Search for the cell housing the specified text and yield its [x, y] center coordinate. 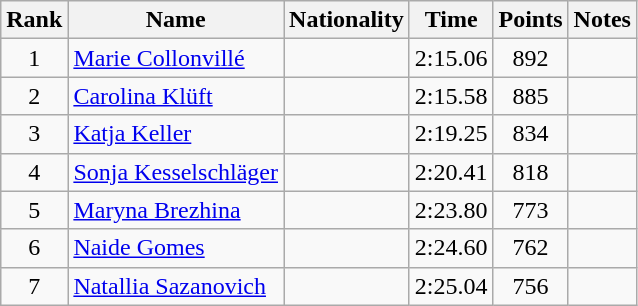
4 [34, 172]
2:15.06 [451, 58]
2:20.41 [451, 172]
Maryna Brezhina [176, 210]
Natallia Sazanovich [176, 286]
2:19.25 [451, 134]
762 [530, 248]
Name [176, 20]
Carolina Klüft [176, 96]
2:23.80 [451, 210]
892 [530, 58]
Sonja Kesselschläger [176, 172]
3 [34, 134]
Marie Collonvillé [176, 58]
Naide Gomes [176, 248]
5 [34, 210]
885 [530, 96]
1 [34, 58]
Points [530, 20]
6 [34, 248]
773 [530, 210]
818 [530, 172]
Nationality [347, 20]
2 [34, 96]
Notes [602, 20]
Rank [34, 20]
756 [530, 286]
2:25.04 [451, 286]
Time [451, 20]
7 [34, 286]
2:24.60 [451, 248]
834 [530, 134]
2:15.58 [451, 96]
Katja Keller [176, 134]
